Return (X, Y) of the center of cell containing provided text 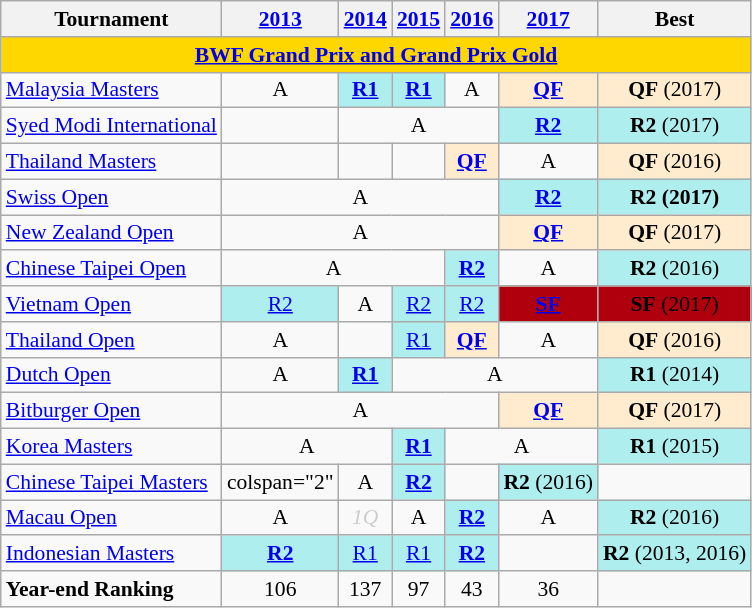
Syed Modi International (112, 126)
R1 (2014) (674, 375)
106 (280, 589)
1Q (366, 518)
Malaysia Masters (112, 90)
Chinese Taipei Masters (112, 482)
Tournament (112, 19)
Dutch Open (112, 375)
Chinese Taipei Open (112, 269)
2016 (472, 19)
BWF Grand Prix and Grand Prix Gold (376, 55)
137 (366, 589)
R2 (2013, 2016) (674, 554)
Thailand Open (112, 340)
SF (548, 304)
2017 (548, 19)
Thailand Masters (112, 162)
Year-end Ranking (112, 589)
New Zealand Open (112, 233)
SF (2017) (674, 304)
2015 (418, 19)
97 (418, 589)
Vietnam Open (112, 304)
2013 (280, 19)
colspan="2" (280, 482)
Swiss Open (112, 197)
Indonesian Masters (112, 554)
2014 (366, 19)
Best (674, 19)
36 (548, 589)
Bitburger Open (112, 411)
43 (472, 589)
R1 (2015) (674, 447)
Korea Masters (112, 447)
Macau Open (112, 518)
